Identify which cell holds the provided text, then report its (x, y) central coordinate. 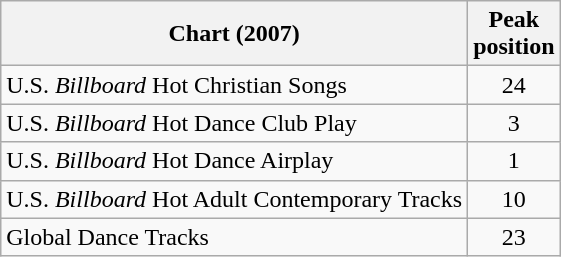
10 (514, 199)
U.S. Billboard Hot Christian Songs (234, 85)
U.S. Billboard Hot Adult Contemporary Tracks (234, 199)
1 (514, 161)
Global Dance Tracks (234, 237)
U.S. Billboard Hot Dance Airplay (234, 161)
23 (514, 237)
Chart (2007) (234, 34)
Peakposition (514, 34)
U.S. Billboard Hot Dance Club Play (234, 123)
3 (514, 123)
24 (514, 85)
